Provide the (x, y) coordinate of the cell's center where the given text is located.  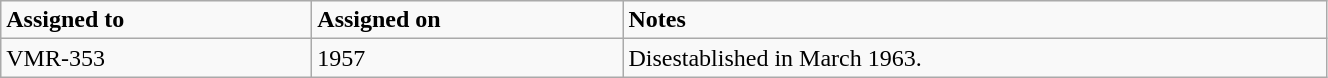
Assigned to (156, 20)
Notes (975, 20)
VMR-353 (156, 58)
1957 (468, 58)
Disestablished in March 1963. (975, 58)
Assigned on (468, 20)
